Return the (X, Y) coordinate for the center point of the cell that contains the specified text.  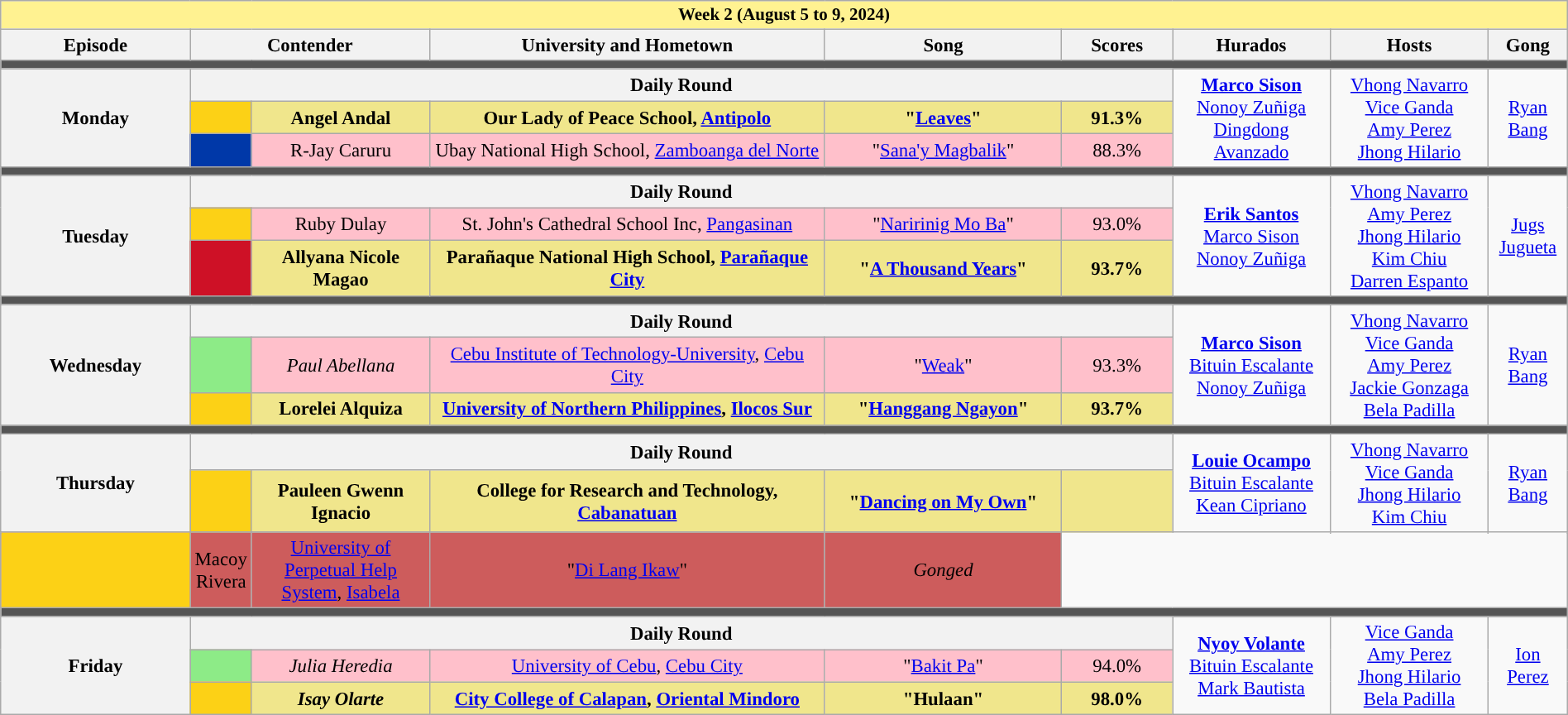
93.3% (1117, 366)
St. John's Cathedral School Inc, Pangasinan (628, 223)
College for Research and Technology, Cabanatuan (628, 501)
Song (943, 45)
Isay Olarte (341, 698)
Marco SisonBituin EscalanteNonoy Zuñiga (1252, 365)
City College of Calapan, Oriental Mindoro (628, 698)
Angel Andal (341, 118)
Tuesday (96, 236)
Gonged (943, 570)
"Dancing on My Own" (943, 501)
University and Hometown (628, 45)
Scores (1117, 45)
"Di Lang Ikaw" (628, 570)
Gong (1528, 45)
"Weak" (943, 366)
Week 2 (August 5 to 9, 2024) (784, 15)
University of Cebu, Cebu City (628, 666)
Episode (96, 45)
Allyana Nicole Magao (341, 268)
University of Northern Philippines, Ilocos Sur (628, 409)
Hosts (1409, 45)
"Leaves" (943, 118)
Louie OcampoBituin EscalanteKean Cipriano (1252, 483)
Wednesday (96, 365)
"Hulaan" (943, 698)
R-Jay Caruru (341, 151)
"Bakit Pa" (943, 666)
Lorelei Alquiza (341, 409)
Vhong NavarroVice GandaAmy PerezJhong Hilario (1409, 118)
Pauleen Gwenn Ignacio (341, 501)
94.0% (1117, 666)
Monday (96, 118)
93.0% (1117, 223)
"Sana'y Magbalik" (943, 151)
Vhong NavarroVice GandaJhong HilarioKim Chiu (1409, 483)
91.3% (1117, 118)
Vice GandaAmy PerezJhong HilarioBela Padilla (1409, 665)
Macoy Rivera (221, 570)
Nyoy VolanteBituin EscalanteMark Bautista (1252, 665)
Julia Heredia (341, 666)
Thursday (96, 483)
"Naririnig Mo Ba" (943, 223)
Hurados (1252, 45)
Ruby Dulay (341, 223)
98.0% (1117, 698)
Our Lady of Peace School, Antipolo (628, 118)
Friday (96, 665)
Contender (310, 45)
Ubay National High School, Zamboanga del Norte (628, 151)
Vhong NavarroAmy PerezJhong HilarioKim ChiuDarren Espanto (1409, 236)
Marco SisonNonoy ZuñigaDingdong Avanzado (1252, 118)
Vhong NavarroVice GandaAmy PerezJackie GonzagaBela Padilla (1409, 365)
Parañaque National High School, Parañaque City (628, 268)
Jugs Jugueta (1528, 236)
88.3% (1117, 151)
Erik SantosMarco SisonNonoy Zuñiga (1252, 236)
"Hanggang Ngayon" (943, 409)
Ion Perez (1528, 665)
Paul Abellana (341, 366)
University of Perpetual Help System, Isabela (341, 570)
Cebu Institute of Technology-University, Cebu City (628, 366)
"A Thousand Years" (943, 268)
